Find where the given text appears and provide that cell's center as [X, Y] coordinate. 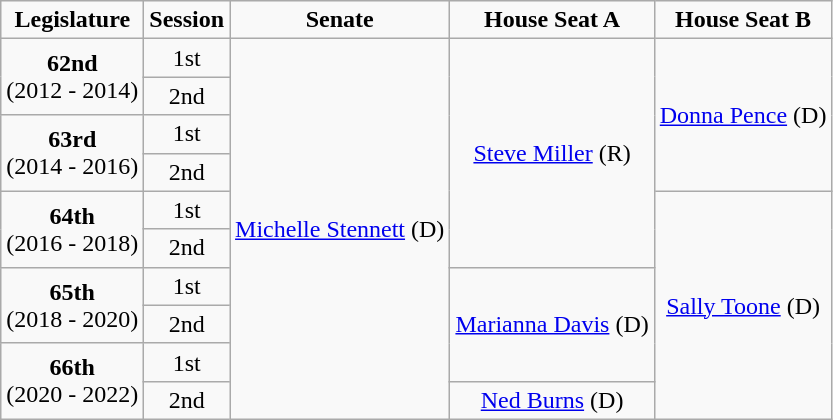
Legislature [72, 20]
66th (2020 - 2022) [72, 381]
Sally Toone (D) [743, 305]
Steve Miller (R) [552, 153]
Michelle Stennett (D) [340, 230]
Donna Pence (D) [743, 115]
Ned Burns (D) [552, 400]
65th (2018 - 2020) [72, 305]
62nd (2012 - 2014) [72, 77]
House Seat A [552, 20]
House Seat B [743, 20]
Marianna Davis (D) [552, 324]
64th (2016 - 2018) [72, 229]
63rd (2014 - 2016) [72, 153]
Session [187, 20]
Senate [340, 20]
